Pinpoint the cell where the given text exists, returning its [X, Y] midpoint coordinate. 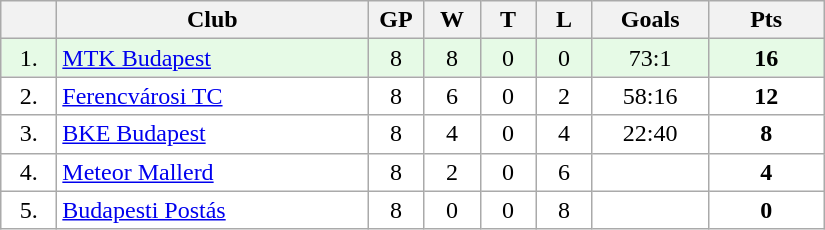
73:1 [650, 58]
5. [29, 210]
L [564, 20]
22:40 [650, 134]
16 [766, 58]
T [508, 20]
Budapesti Postás [212, 210]
W [452, 20]
4. [29, 172]
Club [212, 20]
1. [29, 58]
58:16 [650, 96]
Meteor Mallerd [212, 172]
BKE Budapest [212, 134]
Goals [650, 20]
MTK Budapest [212, 58]
12 [766, 96]
2. [29, 96]
Ferencvárosi TC [212, 96]
3. [29, 134]
GP [396, 20]
Pts [766, 20]
